Provide the (X, Y) coordinate of the cell's center where the given text is located.  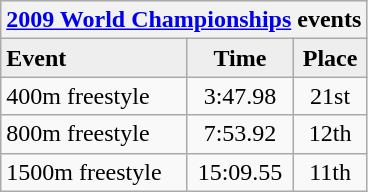
2009 World Championships events (184, 20)
7:53.92 (240, 134)
12th (330, 134)
3:47.98 (240, 96)
11th (330, 172)
21st (330, 96)
400m freestyle (94, 96)
Place (330, 58)
15:09.55 (240, 172)
800m freestyle (94, 134)
1500m freestyle (94, 172)
Event (94, 58)
Time (240, 58)
